Determine the (x, y) coordinate at the center of the cell enclosing the given text.  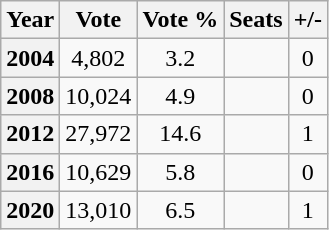
2004 (30, 58)
5.8 (180, 172)
2012 (30, 134)
Seats (256, 20)
10,629 (98, 172)
+/- (308, 20)
27,972 (98, 134)
2020 (30, 210)
4.9 (180, 96)
14.6 (180, 134)
2008 (30, 96)
2016 (30, 172)
6.5 (180, 210)
10,024 (98, 96)
4,802 (98, 58)
13,010 (98, 210)
3.2 (180, 58)
Year (30, 20)
Vote % (180, 20)
Vote (98, 20)
